Identify which cell holds the provided text, then report its (x, y) central coordinate. 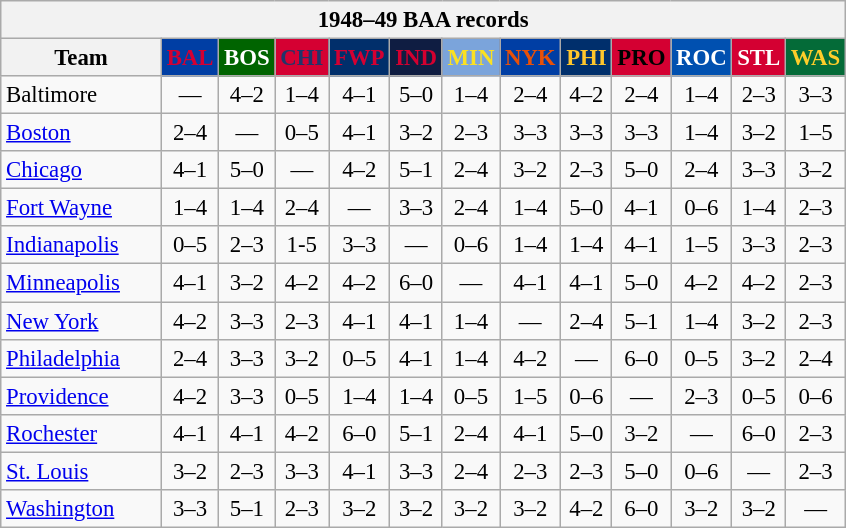
Baltimore (82, 95)
Minneapolis (82, 283)
BOS (247, 58)
1948–49 BAA records (424, 20)
Rochester (82, 433)
IND (416, 58)
Indianapolis (82, 245)
Philadelphia (82, 358)
PHI (586, 58)
1-5 (302, 245)
WAS (816, 58)
Chicago (82, 170)
NYK (530, 58)
BAL (190, 58)
CHI (302, 58)
PRO (642, 58)
Fort Wayne (82, 208)
MIN (470, 58)
FWP (360, 58)
Team (82, 58)
STL (759, 58)
New York (82, 321)
Boston (82, 133)
Providence (82, 396)
St. Louis (82, 471)
Washington (82, 509)
ROC (702, 58)
